Capture the cell that displays the provided text and extract its (X, Y) central coordinate. 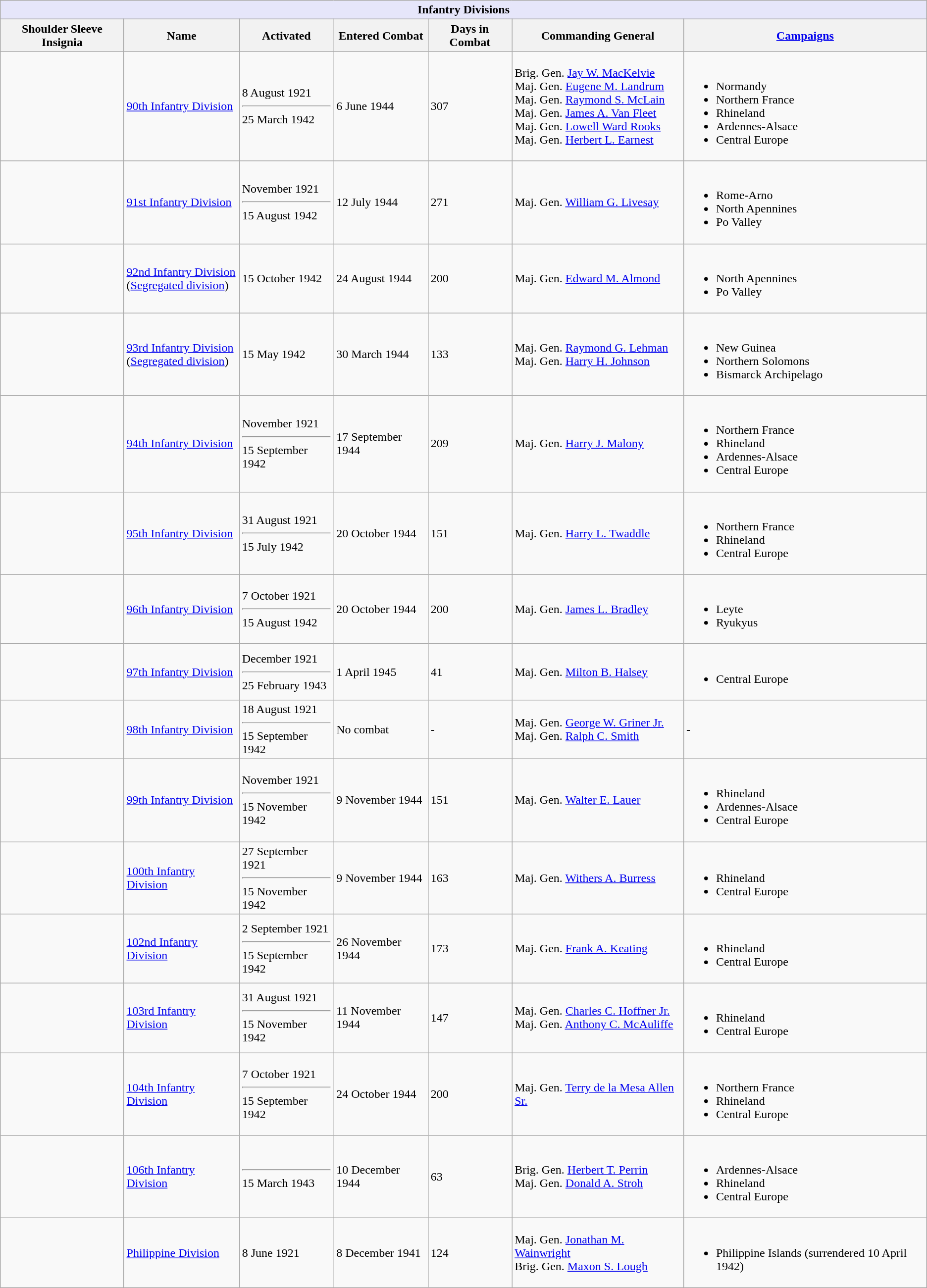
106th Infantry Division (181, 1177)
Activated (286, 36)
Campaigns (805, 36)
95th Infantry Division (181, 533)
Name (181, 36)
Maj. Gen. William G. Livesay (598, 202)
NormandyNorthern FranceRhinelandArdennes-AlsaceCentral Europe (805, 106)
North ApenninesPo Valley (805, 278)
Days in Combat (469, 36)
307 (469, 106)
99th Infantry Division (181, 800)
15 October 1942 (286, 278)
102nd Infantry Division (181, 949)
Entered Combat (381, 36)
Maj. Gen. Frank A. Keating (598, 949)
97th Infantry Division (181, 671)
209 (469, 444)
24 August 1944 (381, 278)
Maj. Gen. Edward M. Almond (598, 278)
15 March 1943 (286, 1177)
31 August 1921 15 November 1942 (286, 1018)
8 December 1941 (381, 1253)
93rd Infantry Division (Segregated division) (181, 355)
41 (469, 671)
Ardennes-AlsaceRhinelandCentral Europe (805, 1177)
30 March 1944 (381, 355)
104th Infantry Division (181, 1094)
Maj. Gen. Milton B. Halsey (598, 671)
173 (469, 949)
103rd Infantry Division (181, 1018)
Central Europe (805, 671)
Maj. Gen. Walter E. Lauer (598, 800)
98th Infantry Division (181, 729)
271 (469, 202)
December 1921 25 February 1943 (286, 671)
7 October 1921 15 September 1942 (286, 1094)
15 May 1942 (286, 355)
31 August 1921 15 July 1942 (286, 533)
8 August 1921 25 March 1942 (286, 106)
12 July 1944 (381, 202)
Maj. Gen. Harry J. Malony (598, 444)
November 1921 15 August 1942 (286, 202)
10 December 1944 (381, 1177)
1 April 1945 (381, 671)
Brig. Gen. Herbert T. Perrin Maj. Gen. Donald A. Stroh (598, 1177)
92nd Infantry Division (Segregated division) (181, 278)
2 September 1921 15 September 1942 (286, 949)
Maj. Gen. Terry de la Mesa Allen Sr. (598, 1094)
Maj. Gen. Harry L. Twaddle (598, 533)
November 1921 15 September 1942 (286, 444)
27 September 1921 15 November 1942 (286, 878)
Commanding General (598, 36)
Maj. Gen. James L. Bradley (598, 609)
7 October 1921 15 August 1942 (286, 609)
Philippine Islands (surrendered 10 April 1942) (805, 1253)
124 (469, 1253)
Northern FranceRhinelandArdennes-AlsaceCentral Europe (805, 444)
RhinelandArdennes-AlsaceCentral Europe (805, 800)
147 (469, 1018)
18 August 1921 15 September 1942 (286, 729)
6 June 1944 (381, 106)
63 (469, 1177)
Maj. Gen. George W. Griner Jr.Maj. Gen. Ralph C. Smith (598, 729)
24 October 1944 (381, 1094)
90th Infantry Division (181, 106)
New GuineaNorthern SolomonsBismarck Archipelago (805, 355)
Maj. Gen. Withers A. Burress (598, 878)
91st Infantry Division (181, 202)
Rome-ArnoNorth ApenninesPo Valley (805, 202)
LeyteRyukyus (805, 609)
11 November 1944 (381, 1018)
Maj. Gen. Raymond G. LehmanMaj. Gen. Harry H. Johnson (598, 355)
100th Infantry Division (181, 878)
November 1921 15 November 1942 (286, 800)
26 November 1944 (381, 949)
96th Infantry Division (181, 609)
Maj. Gen. Jonathan M. Wainwright Brig. Gen. Maxon S. Lough (598, 1253)
Maj. Gen. Charles C. Hoffner Jr.Maj. Gen. Anthony C. McAuliffe (598, 1018)
163 (469, 878)
Shoulder Sleeve Insignia (62, 36)
Infantry Divisions (463, 10)
94th Infantry Division (181, 444)
Philippine Division (181, 1253)
No combat (381, 729)
8 June 1921 (286, 1253)
133 (469, 355)
17 September 1944 (381, 444)
